Return the (x, y) coordinate for the center point of the cell that contains the specified text.  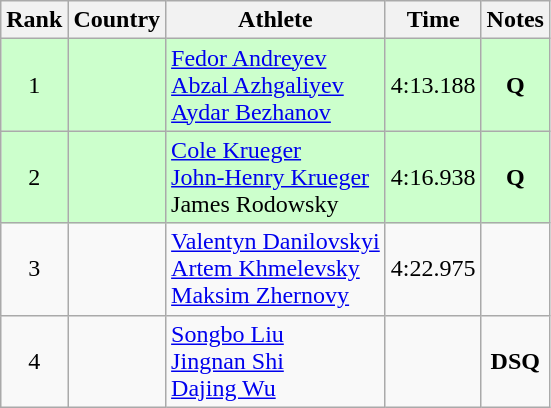
3 (34, 269)
Valentyn Danilovskyi Artem Khmelevsky Maksim Zhernovy (276, 269)
Notes (515, 20)
2 (34, 177)
1 (34, 85)
Country (117, 20)
Songbo Liu Jingnan Shi Dajing Wu (276, 361)
Rank (34, 20)
4:16.938 (433, 177)
4 (34, 361)
Athlete (276, 20)
Time (433, 20)
Fedor Andreyev Abzal Azhgaliyev Aydar Bezhanov (276, 85)
4:13.188 (433, 85)
Cole Krueger John-Henry Krueger James Rodowsky (276, 177)
4:22.975 (433, 269)
DSQ (515, 361)
